Scan for the cell matching the given text and deliver its [X, Y] coordinate at center. 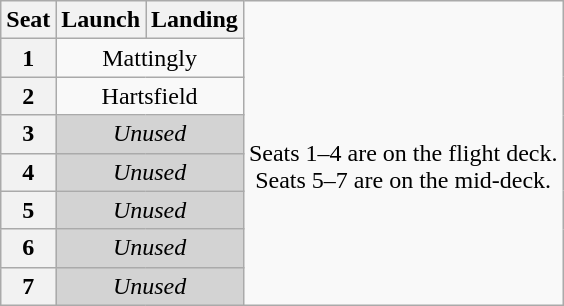
6 [28, 248]
Landing [195, 20]
5 [28, 210]
Seats 1–4 are on the flight deck.Seats 5–7 are on the mid-deck. [403, 153]
Hartsfield [150, 96]
7 [28, 286]
2 [28, 96]
1 [28, 58]
3 [28, 134]
Mattingly [150, 58]
4 [28, 172]
Seat [28, 20]
Launch [101, 20]
